Determine the (X, Y) coordinate at the center of the cell enclosing the given text.  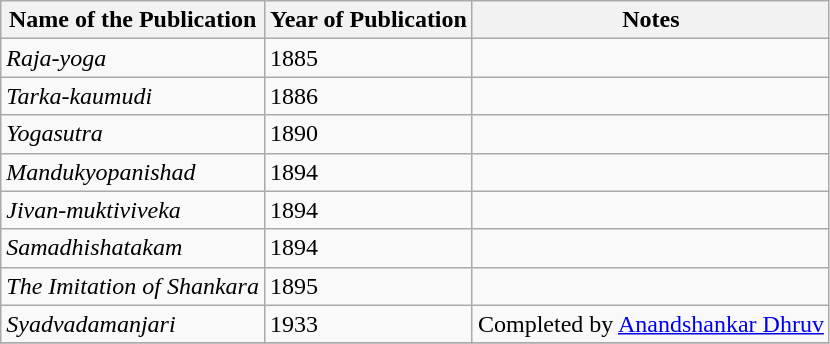
The Imitation of Shankara (133, 286)
Syadvadamanjari (133, 324)
Raja-yoga (133, 58)
Jivan-muktiviveka (133, 210)
Completed by Anandshankar Dhruv (650, 324)
Tarka-kaumudi (133, 96)
1890 (368, 134)
Yogasutra (133, 134)
1933 (368, 324)
Year of Publication (368, 20)
Samadhishatakam (133, 248)
1895 (368, 286)
Notes (650, 20)
1885 (368, 58)
Name of the Publication (133, 20)
Mandukyopanishad (133, 172)
1886 (368, 96)
